Provide the (X, Y) coordinate of the cell's center where the given text is located.  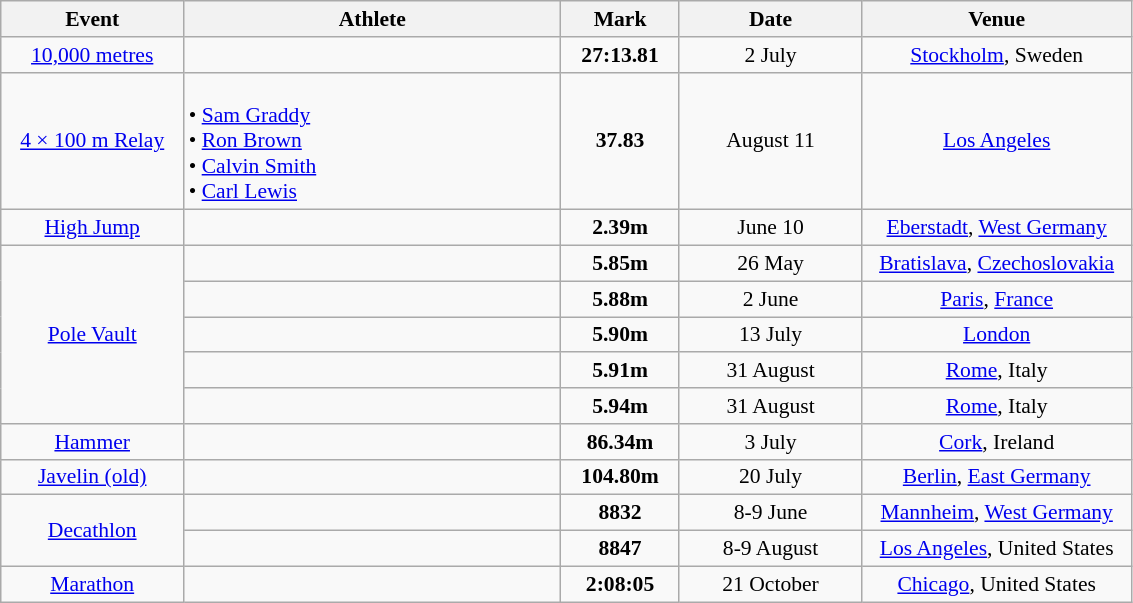
5.91m (620, 371)
Marathon (92, 584)
Hammer (92, 442)
Decathlon (92, 530)
8-9 June (770, 513)
5.90m (620, 335)
26 May (770, 264)
London (996, 335)
104.80m (620, 477)
Cork, Ireland (996, 442)
20 July (770, 477)
Mannheim, West Germany (996, 513)
5.94m (620, 406)
Los Angeles, United States (996, 549)
Pole Vault (92, 335)
Paris, France (996, 299)
3 July (770, 442)
Venue (996, 19)
Bratislava, Czechoslovakia (996, 264)
August 11 (770, 141)
37.83 (620, 141)
Athlete (372, 19)
8-9 August (770, 549)
13 July (770, 335)
2.39m (620, 228)
27:13.81 (620, 55)
June 10 (770, 228)
• Sam Graddy• Ron Brown• Calvin Smith• Carl Lewis (372, 141)
8832 (620, 513)
Berlin, East Germany (996, 477)
4 × 100 m Relay (92, 141)
Stockholm, Sweden (996, 55)
2 June (770, 299)
21 October (770, 584)
8847 (620, 549)
10,000 metres (92, 55)
86.34m (620, 442)
High Jump (92, 228)
2 July (770, 55)
Mark (620, 19)
2:08:05 (620, 584)
Javelin (old) (92, 477)
Event (92, 19)
Date (770, 19)
Eberstadt, West Germany (996, 228)
5.85m (620, 264)
5.88m (620, 299)
Chicago, United States (996, 584)
Los Angeles (996, 141)
